Determine the (X, Y) coordinate at the center of the cell enclosing the given text.  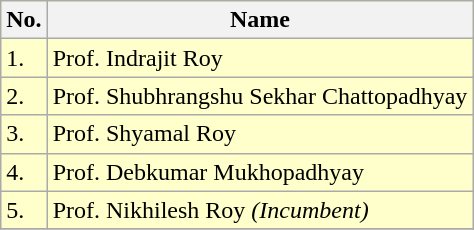
Prof. Indrajit Roy (260, 58)
2. (24, 96)
Name (260, 20)
No. (24, 20)
3. (24, 134)
Prof. Debkumar Mukhopadhyay (260, 172)
5. (24, 210)
Prof. Nikhilesh Roy (Incumbent) (260, 210)
Prof. Shyamal Roy (260, 134)
1. (24, 58)
Prof. Shubhrangshu Sekhar Chattopadhyay (260, 96)
4. (24, 172)
